Find where the given text appears and provide that cell's center as [X, Y] coordinate. 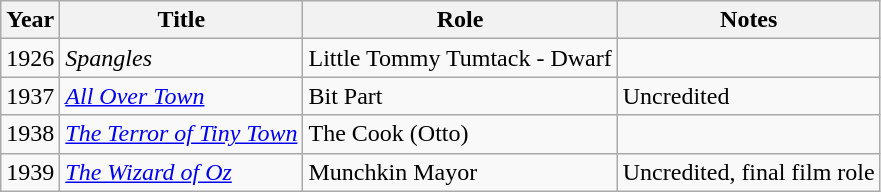
Year [30, 20]
Spangles [182, 58]
1937 [30, 96]
The Cook (Otto) [460, 134]
All Over Town [182, 96]
The Wizard of Oz [182, 172]
Little Tommy Tumtack - Dwarf [460, 58]
1939 [30, 172]
1926 [30, 58]
Role [460, 20]
Uncredited [748, 96]
Notes [748, 20]
1938 [30, 134]
Munchkin Mayor [460, 172]
The Terror of Tiny Town [182, 134]
Uncredited, final film role [748, 172]
Bit Part [460, 96]
Title [182, 20]
